Pinpoint the cell where the given text exists, returning its (X, Y) midpoint coordinate. 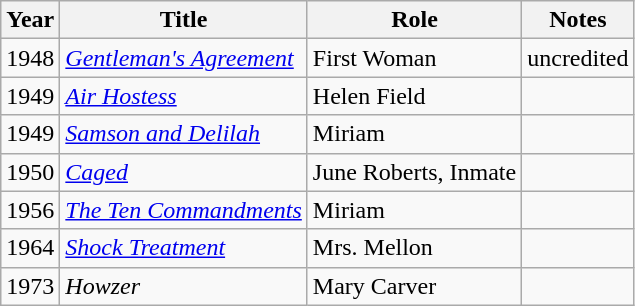
Caged (184, 172)
Helen Field (414, 96)
Gentleman's Agreement (184, 58)
Shock Treatment (184, 248)
uncredited (578, 58)
June Roberts, Inmate (414, 172)
Mrs. Mellon (414, 248)
Howzer (184, 286)
1956 (30, 210)
The Ten Commandments (184, 210)
First Woman (414, 58)
Air Hostess (184, 96)
1948 (30, 58)
Samson and Delilah (184, 134)
Notes (578, 20)
1973 (30, 286)
Mary Carver (414, 286)
Year (30, 20)
Role (414, 20)
1950 (30, 172)
Title (184, 20)
1964 (30, 248)
